Find where the given text appears and provide that cell's center as (X, Y) coordinate. 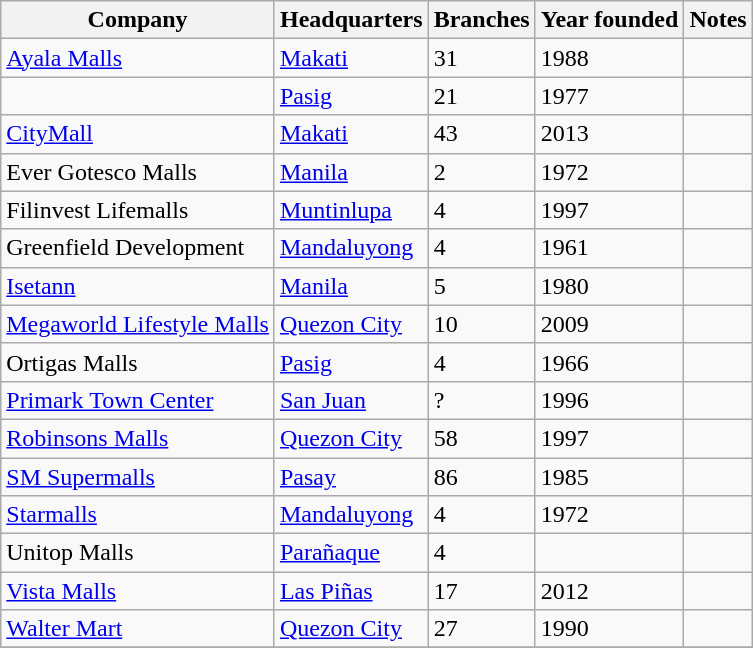
Filinvest Lifemalls (138, 210)
CityMall (138, 134)
2013 (610, 134)
Vista Malls (138, 591)
58 (482, 438)
Muntinlupa (351, 210)
Headquarters (351, 20)
2012 (610, 591)
10 (482, 324)
Greenfield Development (138, 248)
5 (482, 286)
1990 (610, 629)
31 (482, 58)
SM Supermalls (138, 477)
Ayala Malls (138, 58)
San Juan (351, 400)
1988 (610, 58)
Starmalls (138, 515)
1966 (610, 362)
21 (482, 96)
Primark Town Center (138, 400)
Ortigas Malls (138, 362)
Year founded (610, 20)
1980 (610, 286)
17 (482, 591)
Notes (718, 20)
1977 (610, 96)
27 (482, 629)
Isetann (138, 286)
1961 (610, 248)
Robinsons Malls (138, 438)
1996 (610, 400)
Walter Mart (138, 629)
43 (482, 134)
Pasay (351, 477)
? (482, 400)
Unitop Malls (138, 553)
1985 (610, 477)
2009 (610, 324)
86 (482, 477)
Las Piñas (351, 591)
Parañaque (351, 553)
Company (138, 20)
Megaworld Lifestyle Malls (138, 324)
Ever Gotesco Malls (138, 172)
2 (482, 172)
Branches (482, 20)
